Detect which cell encompasses the target text, then output its (x, y) center coordinate. 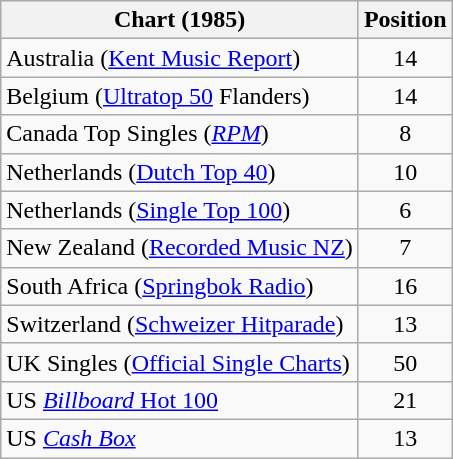
UK Singles (Official Single Charts) (180, 362)
Position (405, 20)
Chart (1985) (180, 20)
7 (405, 248)
10 (405, 172)
Netherlands (Dutch Top 40) (180, 172)
6 (405, 210)
Switzerland (Schweizer Hitparade) (180, 324)
16 (405, 286)
New Zealand (Recorded Music NZ) (180, 248)
Australia (Kent Music Report) (180, 58)
Belgium (Ultratop 50 Flanders) (180, 96)
21 (405, 400)
8 (405, 134)
South Africa (Springbok Radio) (180, 286)
Netherlands (Single Top 100) (180, 210)
US Cash Box (180, 438)
Canada Top Singles (RPM) (180, 134)
50 (405, 362)
US Billboard Hot 100 (180, 400)
